Determine the [x, y] coordinate at the center of the cell enclosing the given text.  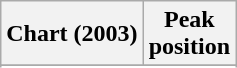
Chart (2003) [72, 34]
Peak position [189, 34]
